Provide the (X, Y) coordinate of the cell's center where the given text is located.  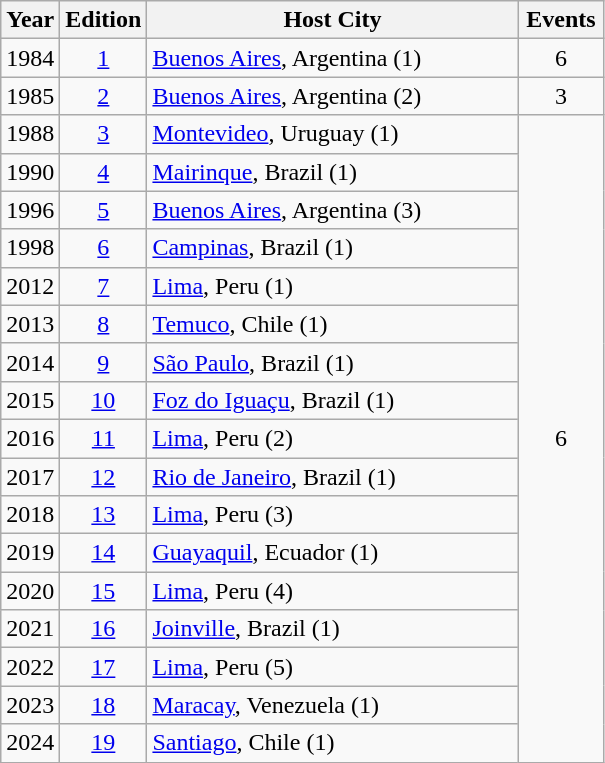
Campinas, Brazil (1) (332, 248)
1990 (30, 172)
13 (104, 515)
11 (104, 438)
14 (104, 553)
Buenos Aires, Argentina (1) (332, 58)
Lima, Peru (3) (332, 515)
Events (561, 20)
Foz do Iguaçu, Brazil (1) (332, 400)
17 (104, 667)
Buenos Aires, Argentina (2) (332, 96)
2022 (30, 667)
1984 (30, 58)
1988 (30, 134)
2017 (30, 477)
2012 (30, 286)
15 (104, 591)
4 (104, 172)
Host City (332, 20)
9 (104, 362)
Year (30, 20)
Buenos Aires, Argentina (3) (332, 210)
Montevideo, Uruguay (1) (332, 134)
Mairinque, Brazil (1) (332, 172)
1985 (30, 96)
Lima, Peru (4) (332, 591)
1996 (30, 210)
Rio de Janeiro, Brazil (1) (332, 477)
Lima, Peru (5) (332, 667)
2019 (30, 553)
Joinville, Brazil (1) (332, 629)
Lima, Peru (1) (332, 286)
Maracay, Venezuela (1) (332, 705)
São Paulo, Brazil (1) (332, 362)
Lima, Peru (2) (332, 438)
2015 (30, 400)
2016 (30, 438)
Santiago, Chile (1) (332, 743)
2014 (30, 362)
2023 (30, 705)
2013 (30, 324)
2024 (30, 743)
10 (104, 400)
Edition (104, 20)
2021 (30, 629)
Temuco, Chile (1) (332, 324)
5 (104, 210)
Guayaquil, Ecuador (1) (332, 553)
12 (104, 477)
1 (104, 58)
8 (104, 324)
2018 (30, 515)
7 (104, 286)
1998 (30, 248)
2 (104, 96)
2020 (30, 591)
16 (104, 629)
19 (104, 743)
18 (104, 705)
